Capture the cell that displays the provided text and extract its [X, Y] central coordinate. 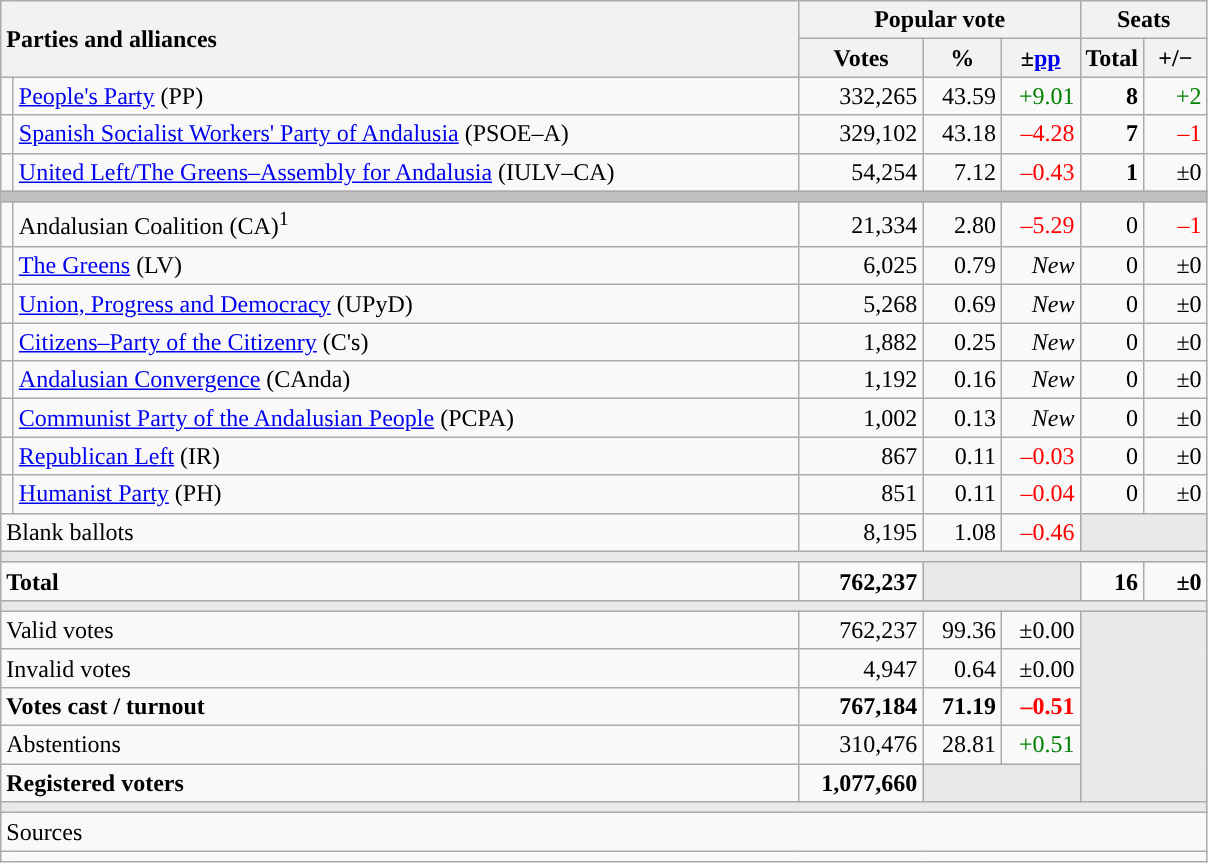
332,265 [861, 96]
+0.51 [1040, 745]
867 [861, 456]
% [962, 58]
16 [1112, 581]
6,025 [861, 266]
–0.43 [1040, 172]
Andalusian Coalition (CA)1 [406, 224]
329,102 [861, 134]
Popular vote [940, 20]
0.25 [962, 342]
21,334 [861, 224]
Votes [861, 58]
1.08 [962, 532]
The Greens (LV) [406, 266]
8 [1112, 96]
–4.28 [1040, 134]
1 [1112, 172]
Parties and alliances [400, 39]
–5.29 [1040, 224]
Humanist Party (PH) [406, 494]
0.16 [962, 380]
1,882 [861, 342]
1,192 [861, 380]
–0.46 [1040, 532]
54,254 [861, 172]
0.69 [962, 304]
Andalusian Convergence (CAnda) [406, 380]
–0.03 [1040, 456]
43.18 [962, 134]
+9.01 [1040, 96]
Votes cast / turnout [400, 706]
7.12 [962, 172]
Republican Left (IR) [406, 456]
Invalid votes [400, 668]
Seats [1144, 20]
767,184 [861, 706]
Abstentions [400, 745]
851 [861, 494]
United Left/The Greens–Assembly for Andalusia (IULV–CA) [406, 172]
–0.04 [1040, 494]
Union, Progress and Democracy (UPyD) [406, 304]
Sources [604, 832]
71.19 [962, 706]
0.13 [962, 418]
99.36 [962, 630]
Citizens–Party of the Citizenry (C's) [406, 342]
43.59 [962, 96]
0.64 [962, 668]
2.80 [962, 224]
1,077,660 [861, 783]
Registered voters [400, 783]
People's Party (PP) [406, 96]
+/− [1176, 58]
28.81 [962, 745]
±pp [1040, 58]
5,268 [861, 304]
0.79 [962, 266]
–0.51 [1040, 706]
1,002 [861, 418]
+2 [1176, 96]
4,947 [861, 668]
310,476 [861, 745]
Valid votes [400, 630]
Communist Party of the Andalusian People (PCPA) [406, 418]
Blank ballots [400, 532]
8,195 [861, 532]
Spanish Socialist Workers' Party of Andalusia (PSOE–A) [406, 134]
7 [1112, 134]
